Identify which cell holds the provided text, then report its (x, y) central coordinate. 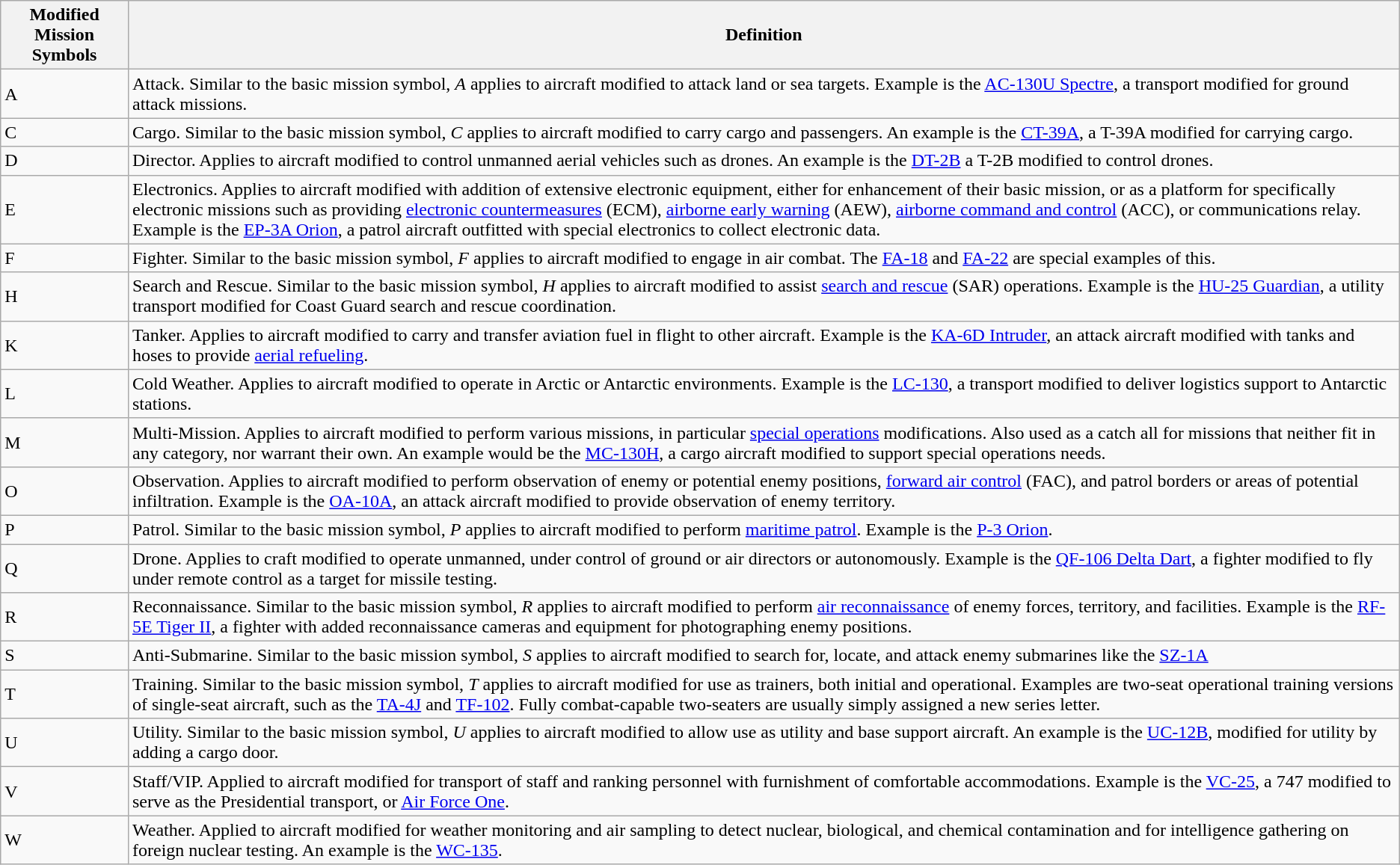
V (64, 791)
Anti-Submarine. Similar to the basic mission symbol, S applies to aircraft modified to search for, locate, and attack enemy submarines like the SZ-1A (764, 656)
M (64, 443)
W (64, 840)
R (64, 618)
Modified Mission Symbols (64, 35)
Q (64, 568)
C (64, 132)
S (64, 656)
H (64, 296)
U (64, 743)
Definition (764, 35)
O (64, 490)
A (64, 94)
K (64, 345)
P (64, 529)
D (64, 161)
Patrol. Similar to the basic mission symbol, P applies to aircraft modified to perform maritime patrol. Example is the P-3 Orion. (764, 529)
F (64, 258)
Director. Applies to aircraft modified to control unmanned aerial vehicles such as drones. An example is the DT-2B a T-2B modified to control drones. (764, 161)
T (64, 694)
E (64, 209)
L (64, 393)
